Scan for the cell matching the given text and deliver its (x, y) coordinate at center. 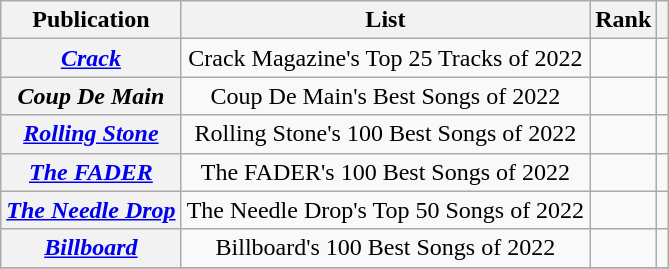
Rolling Stone's 100 Best Songs of 2022 (386, 134)
Coup De Main (91, 96)
The FADER's 100 Best Songs of 2022 (386, 172)
The Needle Drop's Top 50 Songs of 2022 (386, 210)
The Needle Drop (91, 210)
List (386, 20)
Crack Magazine's Top 25 Tracks of 2022 (386, 58)
Publication (91, 20)
Coup De Main's Best Songs of 2022 (386, 96)
Rank (624, 20)
The FADER (91, 172)
Rolling Stone (91, 134)
Crack (91, 58)
Billboard (91, 248)
Billboard's 100 Best Songs of 2022 (386, 248)
